Return [X, Y] of the center of cell containing provided text 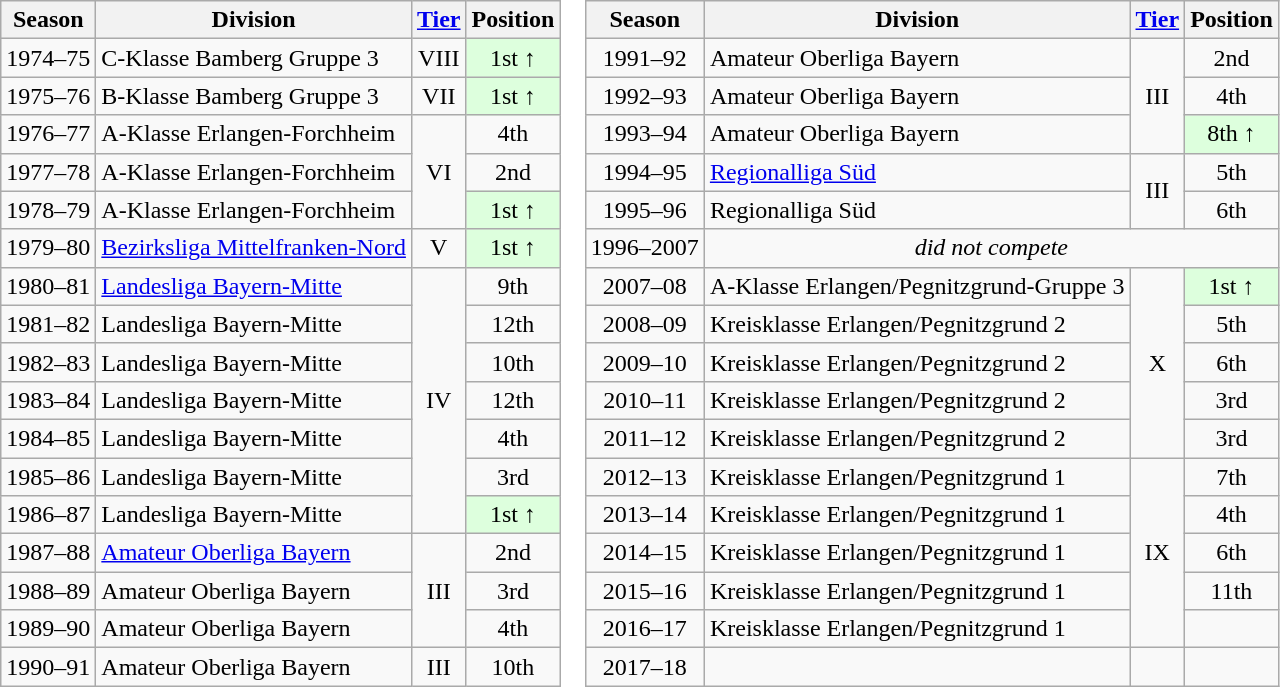
1994–95 [644, 172]
B-Klasse Bamberg Gruppe 3 [254, 96]
1974–75 [48, 58]
A-Klasse Erlangen/Pegnitzgrund-Gruppe 3 [917, 286]
1986–87 [48, 515]
IV [438, 400]
8th ↑ [1232, 134]
1978–79 [48, 210]
1983–84 [48, 400]
9th [513, 286]
2016–17 [644, 629]
1981–82 [48, 324]
11th [1232, 591]
2014–15 [644, 553]
1996–2007 [644, 248]
2010–11 [644, 400]
X [1158, 362]
1993–94 [644, 134]
1984–85 [48, 438]
2007–08 [644, 286]
1975–76 [48, 96]
1987–88 [48, 553]
1990–91 [48, 667]
1995–96 [644, 210]
VIII [438, 58]
1979–80 [48, 248]
Bezirksliga Mittelfranken-Nord [254, 248]
IX [1158, 553]
1992–93 [644, 96]
VII [438, 96]
1982–83 [48, 362]
C-Klasse Bamberg Gruppe 3 [254, 58]
1989–90 [48, 629]
1980–81 [48, 286]
1976–77 [48, 134]
2017–18 [644, 667]
1988–89 [48, 591]
2012–13 [644, 477]
2015–16 [644, 591]
7th [1232, 477]
2008–09 [644, 324]
2013–14 [644, 515]
did not compete [991, 248]
2009–10 [644, 362]
1985–86 [48, 477]
1977–78 [48, 172]
V [438, 248]
2011–12 [644, 438]
1991–92 [644, 58]
VI [438, 172]
